Provide the (X, Y) coordinate of the cell's center where the given text is located.  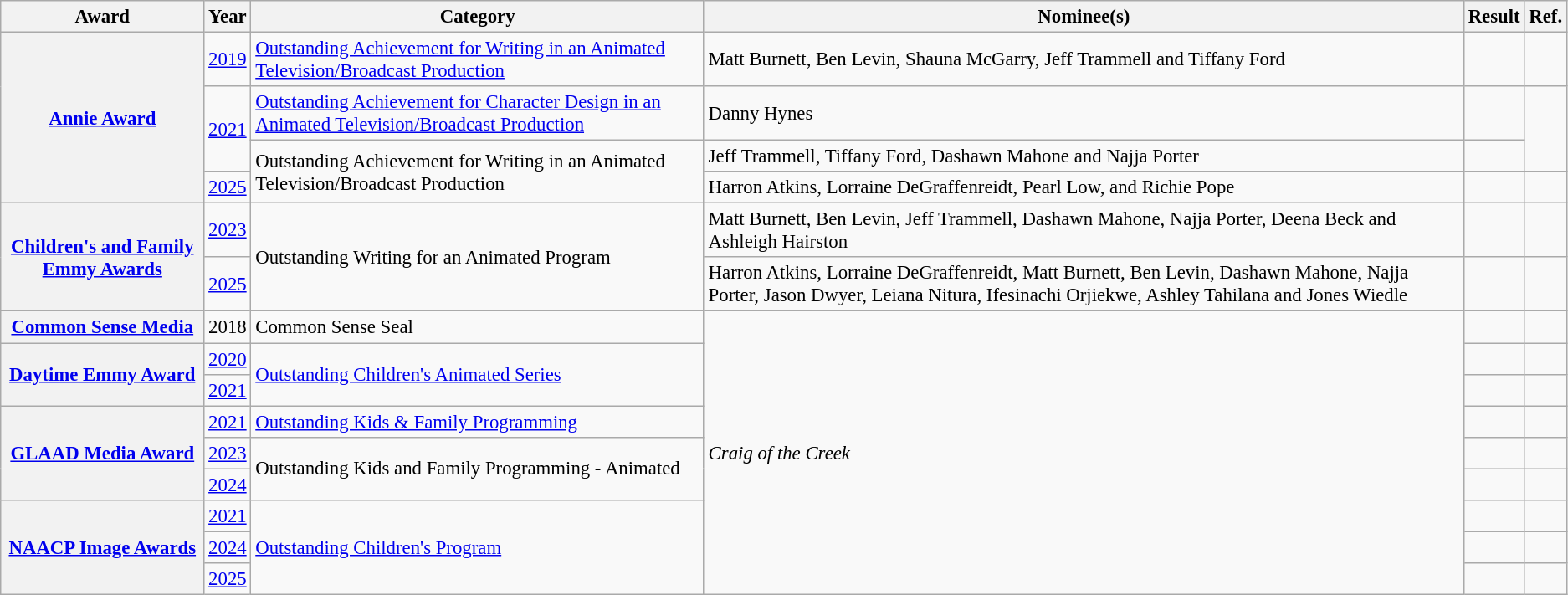
Result (1494, 17)
NAACP Image Awards (102, 547)
Danny Hynes (1084, 114)
Outstanding Achievement for Character Design in an Animated Television/Broadcast Production (477, 114)
Children's and Family Emmy Awards (102, 258)
Year (228, 17)
Outstanding Writing for an Animated Program (477, 258)
Craig of the Creek (1084, 453)
Category (477, 17)
2018 (228, 327)
Outstanding Kids and Family Programming - Animated (477, 469)
Award (102, 17)
Nominee(s) (1084, 17)
Ref. (1546, 17)
Matt Burnett, Ben Levin, Shauna McGarry, Jeff Trammell and Tiffany Ford (1084, 60)
2020 (228, 359)
Annie Award (102, 118)
Outstanding Children's Animated Series (477, 375)
Daytime Emmy Award (102, 375)
Common Sense Seal (477, 327)
Outstanding Children's Program (477, 547)
Jeff Trammell, Tiffany Ford, Dashawn Mahone and Najja Porter (1084, 156)
2019 (228, 60)
GLAAD Media Award (102, 454)
Harron Atkins, Lorraine DeGraffenreidt, Pearl Low, and Richie Pope (1084, 187)
Outstanding Kids & Family Programming (477, 422)
Matt Burnett, Ben Levin, Jeff Trammell, Dashawn Mahone, Najja Porter, Deena Beck and Ashleigh Hairston (1084, 231)
Common Sense Media (102, 327)
